Detect which cell encompasses the target text, then output its [x, y] center coordinate. 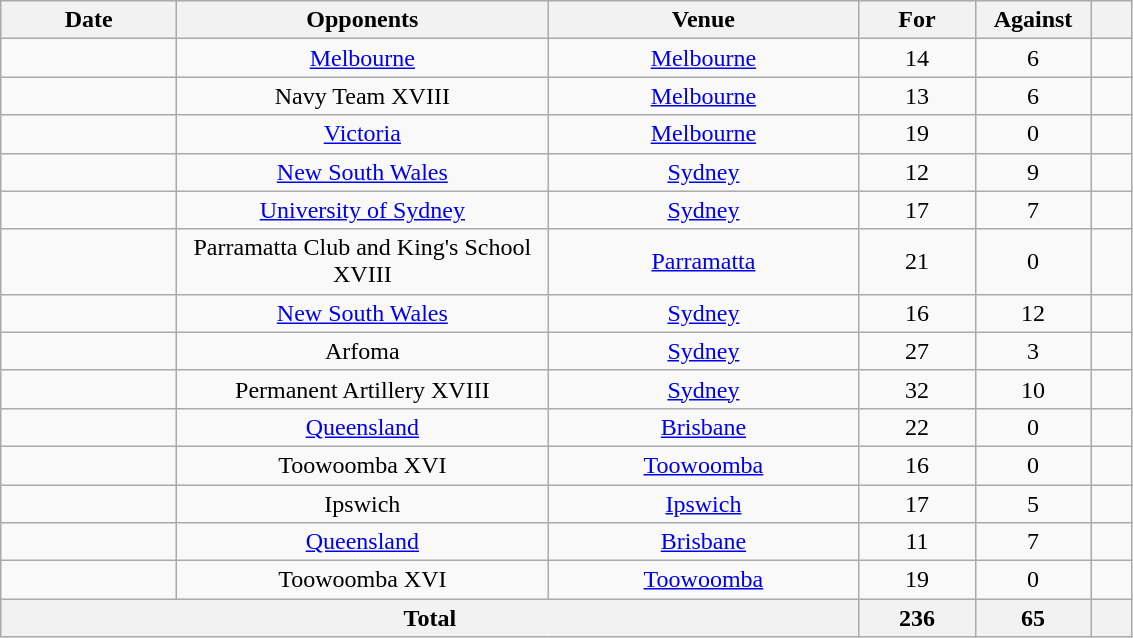
236 [917, 618]
Permanent Artillery XVIII [362, 389]
Against [1033, 20]
Navy Team XVIII [362, 96]
65 [1033, 618]
10 [1033, 389]
Total [430, 618]
For [917, 20]
University of Sydney [362, 210]
Arfoma [362, 351]
9 [1033, 172]
22 [917, 427]
11 [917, 542]
Date [89, 20]
Opponents [362, 20]
3 [1033, 351]
Victoria [362, 134]
32 [917, 389]
14 [917, 58]
13 [917, 96]
27 [917, 351]
21 [917, 262]
5 [1033, 503]
Parramatta Club and King's School XVIII [362, 262]
Parramatta [704, 262]
Venue [704, 20]
